Return the [x, y] coordinate for the center point of the cell that contains the specified text.  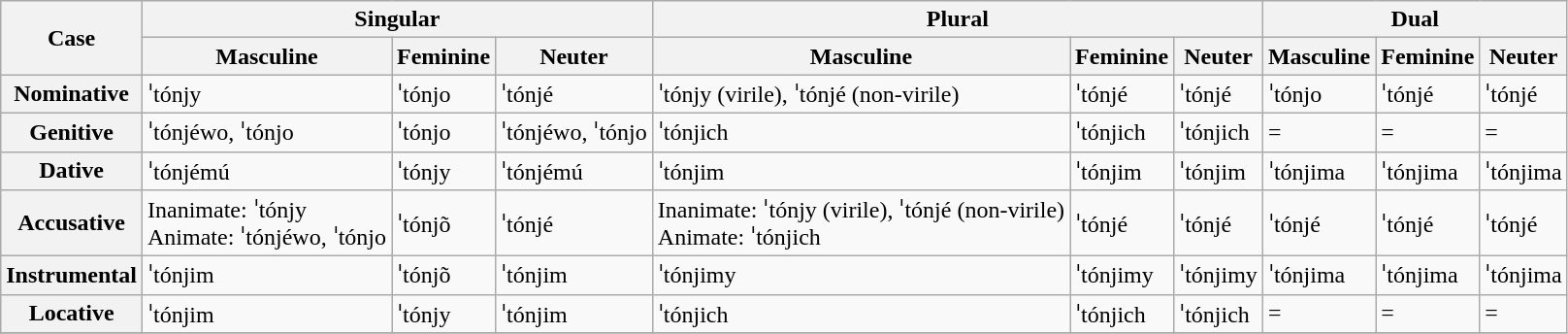
Plural [957, 19]
Nominative [72, 94]
Dative [72, 171]
Dual [1415, 19]
Locative [72, 314]
ˈtónjy (virile), ˈtónjé (non-virile) [861, 94]
Case [72, 38]
Inanimate: ˈtónjy Animate: ˈtónjéwo, ˈtónjo [266, 223]
Accusative [72, 223]
Instrumental [72, 276]
Inanimate: ˈtónjy (virile), ˈtónjé (non-virile) Animate: ˈtónjich [861, 223]
Singular [397, 19]
Genitive [72, 132]
